For the text-containing cell, return its midpoint in (x, y) coordinate format. 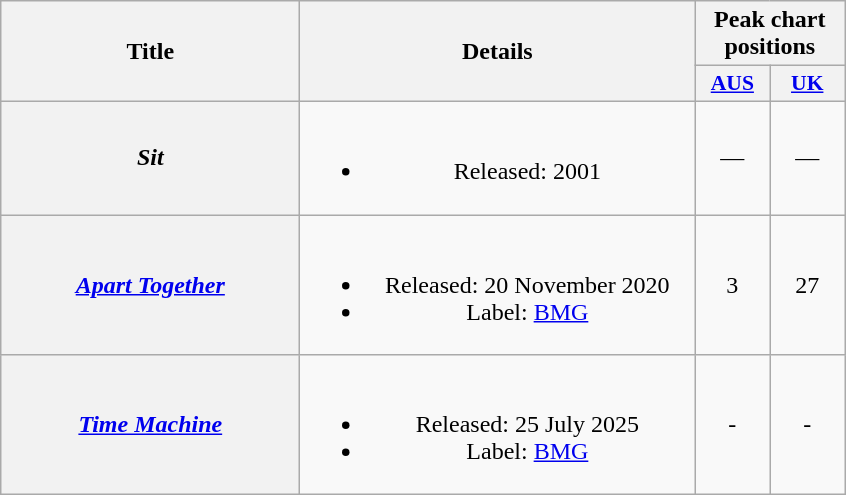
UK (808, 84)
Apart Together (150, 284)
Title (150, 52)
27 (808, 284)
Sit (150, 158)
Time Machine (150, 425)
Released: 25 July 2025Label: BMG (498, 425)
AUS (732, 84)
Details (498, 52)
3 (732, 284)
Released: 20 November 2020Label: BMG (498, 284)
Released: 2001 (498, 158)
Peak chart positions (770, 34)
